Pinpoint the cell where the given text exists, returning its [X, Y] midpoint coordinate. 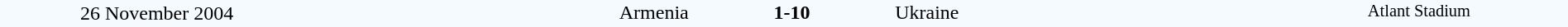
26 November 2004 [157, 13]
1-10 [791, 12]
Armenia [501, 12]
Ukraine [1082, 12]
Atlant Stadium [1419, 13]
